Determine the [x, y] coordinate at the center of the cell enclosing the given text.  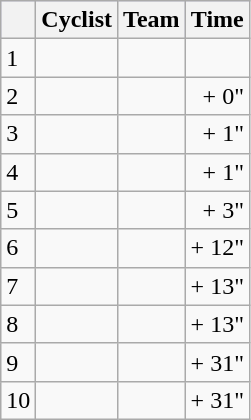
Cyclist [77, 20]
Time [217, 20]
3 [18, 134]
5 [18, 210]
9 [18, 362]
6 [18, 248]
7 [18, 286]
8 [18, 324]
Team [152, 20]
+ 3" [217, 210]
2 [18, 96]
+ 12" [217, 248]
1 [18, 58]
4 [18, 172]
+ 0" [217, 96]
10 [18, 400]
